Locate the cell with the specified text and output its (x, y) center coordinate. 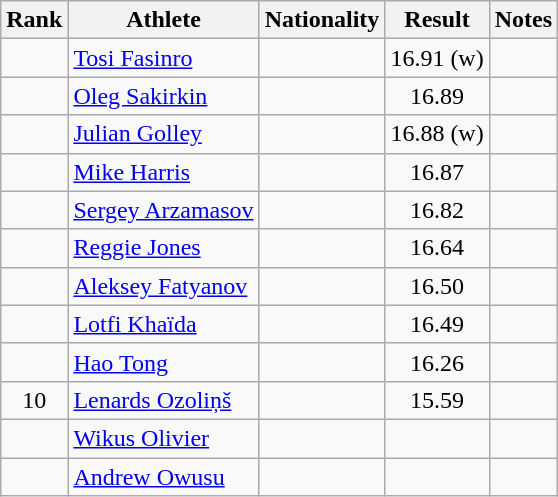
Lotfi Khaïda (164, 324)
Reggie Jones (164, 248)
Notes (523, 20)
Lenards Ozoliņš (164, 400)
16.88 (w) (437, 134)
Hao Tong (164, 362)
Oleg Sakirkin (164, 96)
16.91 (w) (437, 58)
Athlete (164, 20)
16.50 (437, 286)
Mike Harris (164, 172)
Result (437, 20)
16.87 (437, 172)
16.64 (437, 248)
16.26 (437, 362)
10 (34, 400)
Julian Golley (164, 134)
Sergey Arzamasov (164, 210)
Nationality (322, 20)
Aleksey Fatyanov (164, 286)
15.59 (437, 400)
16.82 (437, 210)
16.49 (437, 324)
Wikus Olivier (164, 438)
Rank (34, 20)
Tosi Fasinro (164, 58)
16.89 (437, 96)
Andrew Owusu (164, 477)
